Provide the (x, y) coordinate of the cell's center where the given text is located.  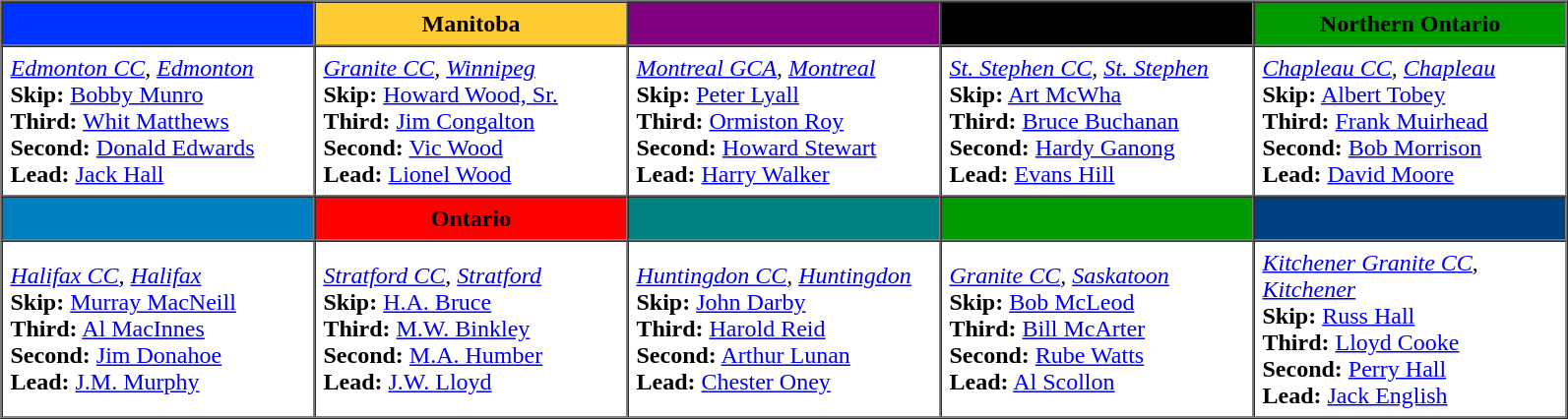
Edmonton CC, EdmontonSkip: Bobby Munro Third: Whit Matthews Second: Donald Edwards Lead: Jack Hall (158, 120)
Chapleau CC, ChapleauSkip: Albert Tobey Third: Frank Muirhead Second: Bob Morrison Lead: David Moore (1411, 120)
Montreal GCA, MontrealSkip: Peter Lyall Third: Ormiston Roy Second: Howard Stewart Lead: Harry Walker (784, 120)
Granite CC, SaskatoonSkip: Bob McLeod Third: Bill McArter Second: Rube Watts Lead: Al Scollon (1098, 329)
Huntingdon CC, HuntingdonSkip: John Darby Third: Harold Reid Second: Arthur Lunan Lead: Chester Oney (784, 329)
Ontario (471, 218)
Kitchener Granite CC, KitchenerSkip: Russ Hall Third: Lloyd Cooke Second: Perry Hall Lead: Jack English (1411, 329)
Northern Ontario (1411, 24)
Manitoba (471, 24)
Stratford CC, StratfordSkip: H.A. Bruce Third: M.W. Binkley Second: M.A. Humber Lead: J.W. Lloyd (471, 329)
Granite CC, WinnipegSkip: Howard Wood, Sr. Third: Jim Congalton Second: Vic Wood Lead: Lionel Wood (471, 120)
St. Stephen CC, St. StephenSkip: Art McWha Third: Bruce Buchanan Second: Hardy Ganong Lead: Evans Hill (1098, 120)
Halifax CC, HalifaxSkip: Murray MacNeill Third: Al MacInnes Second: Jim Donahoe Lead: J.M. Murphy (158, 329)
